Identify which cell holds the provided text, then report its [x, y] central coordinate. 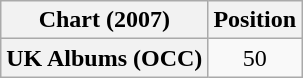
UK Albums (OCC) [104, 58]
Chart (2007) [104, 20]
50 [255, 58]
Position [255, 20]
